For the text-containing cell, return its midpoint in (x, y) coordinate format. 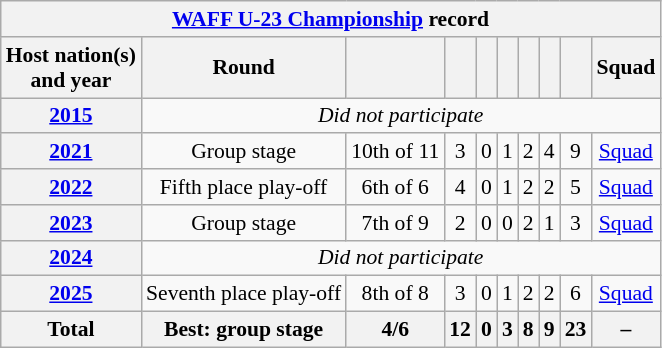
– (626, 330)
8th of 8 (395, 294)
2015 (71, 116)
8 (528, 330)
2021 (71, 152)
6th of 6 (395, 187)
2023 (71, 223)
6 (576, 294)
4/6 (395, 330)
23 (576, 330)
WAFF U-23 Championship record (331, 19)
5 (576, 187)
2025 (71, 294)
2022 (71, 187)
12 (460, 330)
Seventh place play-off (244, 294)
Host nation(s)and year (71, 68)
Fifth place play-off (244, 187)
10th of 11 (395, 152)
Total (71, 330)
Best: group stage (244, 330)
Round (244, 68)
7th of 9 (395, 223)
2024 (71, 258)
